Provide the [x, y] coordinate of the cell's center where the given text is located.  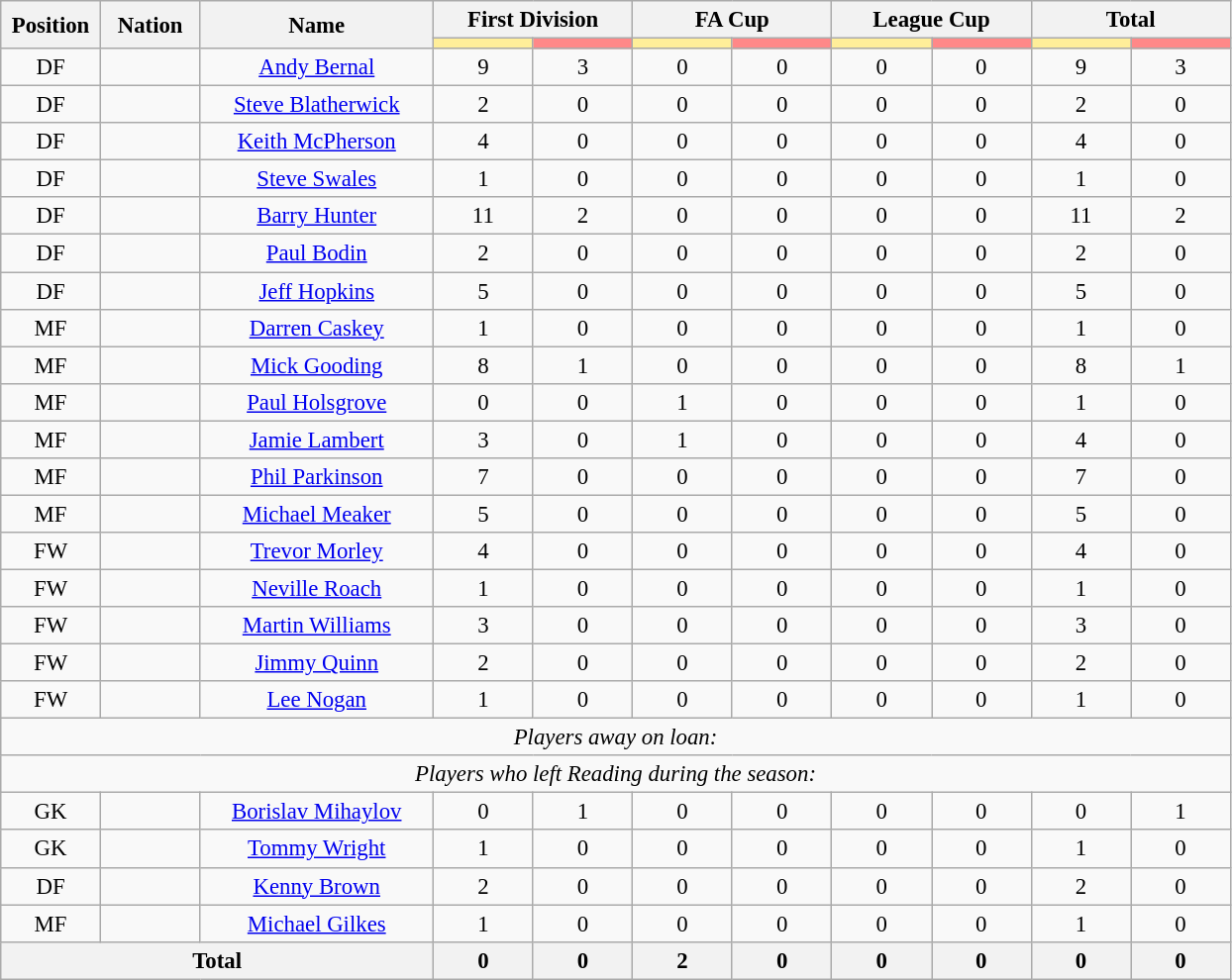
Martin Williams [317, 626]
Phil Parkinson [317, 477]
FA Cup [733, 20]
Mick Gooding [317, 365]
Paul Bodin [317, 253]
Borislav Mihaylov [317, 812]
Neville Roach [317, 588]
Keith McPherson [317, 142]
First Division [533, 20]
Tommy Wright [317, 849]
Darren Caskey [317, 328]
Players away on loan: [616, 737]
Trevor Morley [317, 551]
Jimmy Quinn [317, 663]
Barry Hunter [317, 217]
Paul Holsgrove [317, 402]
Lee Nogan [317, 700]
Andy Bernal [317, 67]
Michael Gilkes [317, 924]
Jeff Hopkins [317, 291]
Steve Blatherwick [317, 105]
Michael Meaker [317, 514]
Steve Swales [317, 179]
Position [51, 25]
Players who left Reading during the season: [616, 774]
Nation [151, 25]
Name [317, 25]
League Cup [931, 20]
Jamie Lambert [317, 440]
Kenny Brown [317, 886]
